Return [X, Y] of the center of cell containing provided text 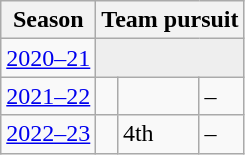
4th [158, 134]
Season [48, 20]
2021–22 [48, 96]
2022–23 [48, 134]
2020–21 [48, 58]
Team pursuit [170, 20]
